Search for the cell housing the specified text and yield its [x, y] center coordinate. 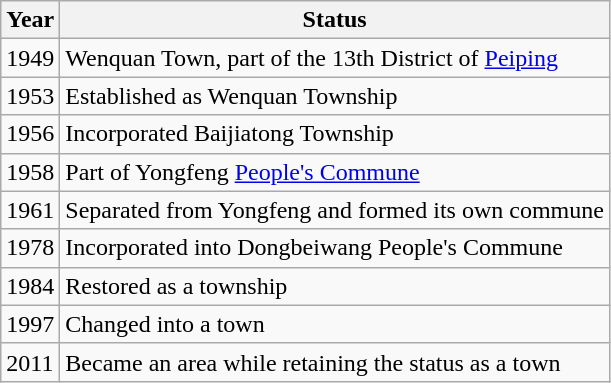
1997 [30, 324]
1958 [30, 172]
1984 [30, 286]
Incorporated Baijiatong Township [335, 134]
Part of Yongfeng People's Commune [335, 172]
Restored as a township [335, 286]
Year [30, 20]
Wenquan Town, part of the 13th District of Peiping [335, 58]
Incorporated into Dongbeiwang People's Commune [335, 248]
1978 [30, 248]
1953 [30, 96]
Established as Wenquan Township [335, 96]
2011 [30, 362]
1961 [30, 210]
Status [335, 20]
Changed into a town [335, 324]
1949 [30, 58]
1956 [30, 134]
Separated from Yongfeng and formed its own commune [335, 210]
Became an area while retaining the status as a town [335, 362]
